Determine the (x, y) coordinate at the center of the cell enclosing the given text.  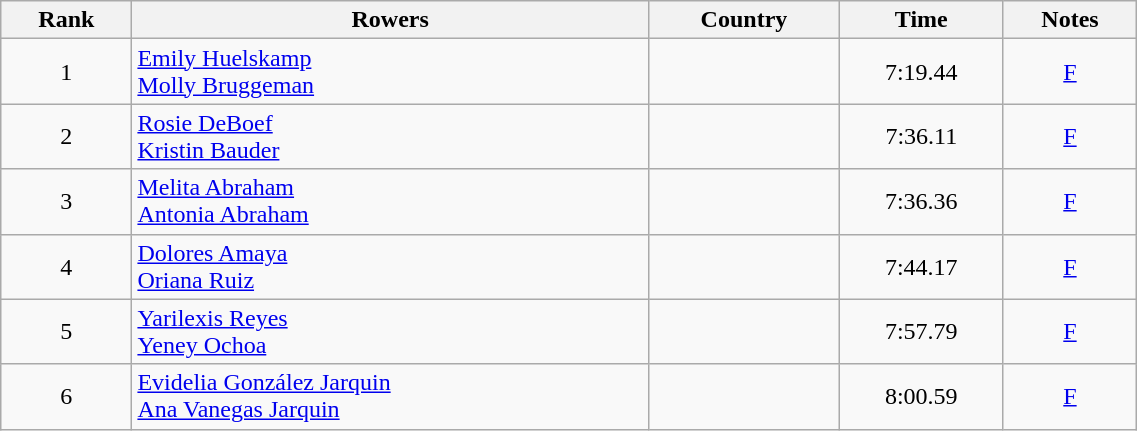
3 (66, 202)
Dolores AmayaOriana Ruiz (390, 266)
7:44.17 (921, 266)
4 (66, 266)
7:57.79 (921, 332)
Time (921, 20)
Rosie DeBoefKristin Bauder (390, 136)
Melita AbrahamAntonia Abraham (390, 202)
Evidelia González JarquinAna Vanegas Jarquin (390, 396)
Rowers (390, 20)
7:36.11 (921, 136)
2 (66, 136)
7:36.36 (921, 202)
Notes (1070, 20)
Country (744, 20)
Emily HuelskampMolly Bruggeman (390, 72)
1 (66, 72)
Yarilexis ReyesYeney Ochoa (390, 332)
7:19.44 (921, 72)
Rank (66, 20)
5 (66, 332)
6 (66, 396)
8:00.59 (921, 396)
